For the text-containing cell, return its midpoint in (x, y) coordinate format. 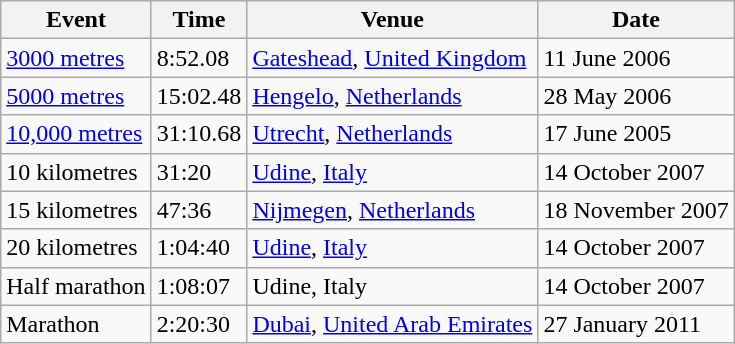
11 June 2006 (636, 58)
20 kilometres (76, 248)
1:04:40 (199, 248)
1:08:07 (199, 286)
Marathon (76, 324)
Hengelo, Netherlands (392, 96)
Nijmegen, Netherlands (392, 210)
Event (76, 20)
2:20:30 (199, 324)
Dubai, United Arab Emirates (392, 324)
Date (636, 20)
10 kilometres (76, 172)
47:36 (199, 210)
17 June 2005 (636, 134)
8:52.08 (199, 58)
27 January 2011 (636, 324)
15:02.48 (199, 96)
Time (199, 20)
28 May 2006 (636, 96)
18 November 2007 (636, 210)
31:20 (199, 172)
3000 metres (76, 58)
10,000 metres (76, 134)
Gateshead, United Kingdom (392, 58)
Utrecht, Netherlands (392, 134)
31:10.68 (199, 134)
Venue (392, 20)
5000 metres (76, 96)
Half marathon (76, 286)
15 kilometres (76, 210)
